For the text-containing cell, return its midpoint in (X, Y) coordinate format. 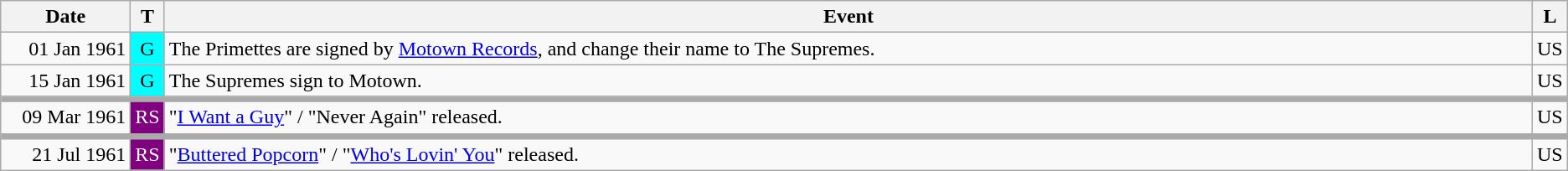
15 Jan 1961 (65, 80)
Date (65, 17)
09 Mar 1961 (65, 117)
T (147, 17)
Event (848, 17)
L (1550, 17)
01 Jan 1961 (65, 49)
The Supremes sign to Motown. (848, 80)
"I Want a Guy" / "Never Again" released. (848, 117)
The Primettes are signed by Motown Records, and change their name to The Supremes. (848, 49)
21 Jul 1961 (65, 154)
"Buttered Popcorn" / "Who's Lovin' You" released. (848, 154)
